Determine the [X, Y] coordinate at the center of the cell enclosing the given text.  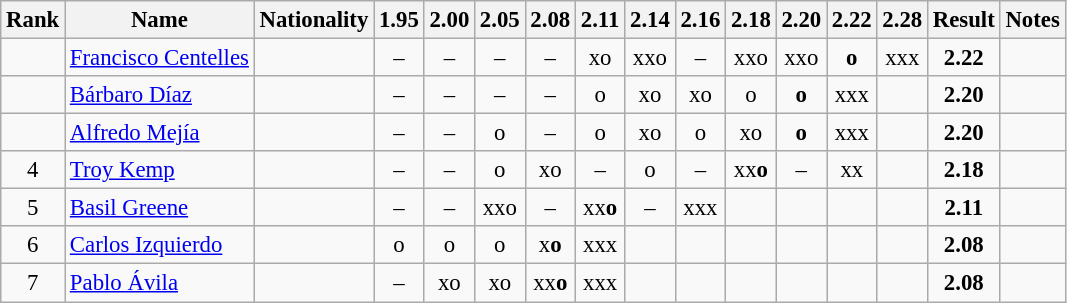
2.28 [902, 20]
Francisco Centelles [160, 58]
Bárbaro Díaz [160, 95]
Alfredo Mejía [160, 133]
Rank [33, 20]
Carlos Izquierdo [160, 245]
Basil Greene [160, 208]
xx [852, 170]
1.95 [399, 20]
2.00 [449, 20]
4 [33, 170]
6 [33, 245]
2.14 [650, 20]
Result [964, 20]
7 [33, 283]
Nationality [314, 20]
Notes [1032, 20]
Name [160, 20]
2.16 [700, 20]
2.05 [500, 20]
5 [33, 208]
Troy Kemp [160, 170]
Pablo Ávila [160, 283]
